Scan for the cell matching the given text and deliver its [X, Y] coordinate at center. 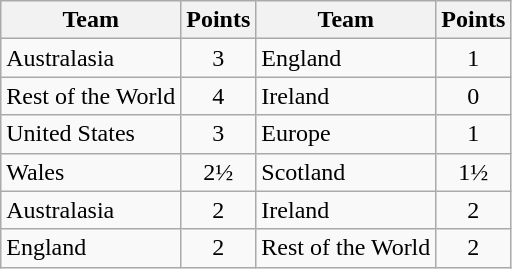
4 [218, 96]
Wales [91, 172]
2½ [218, 172]
Europe [346, 134]
1½ [474, 172]
0 [474, 96]
Scotland [346, 172]
United States [91, 134]
